Capture the cell that displays the provided text and extract its [X, Y] central coordinate. 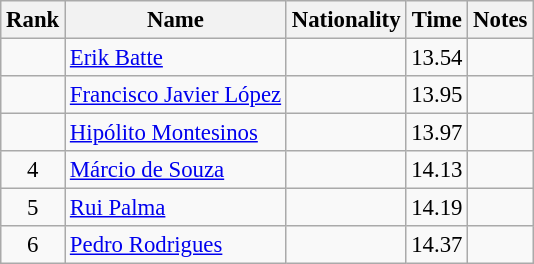
14.37 [437, 245]
Rank [33, 20]
13.97 [437, 133]
4 [33, 170]
13.95 [437, 95]
Francisco Javier López [176, 95]
Márcio de Souza [176, 170]
Name [176, 20]
6 [33, 245]
Time [437, 20]
Notes [500, 20]
13.54 [437, 58]
Rui Palma [176, 208]
Hipólito Montesinos [176, 133]
14.13 [437, 170]
5 [33, 208]
Nationality [346, 20]
14.19 [437, 208]
Erik Batte [176, 58]
Pedro Rodrigues [176, 245]
